Detect which cell encompasses the target text, then output its [x, y] center coordinate. 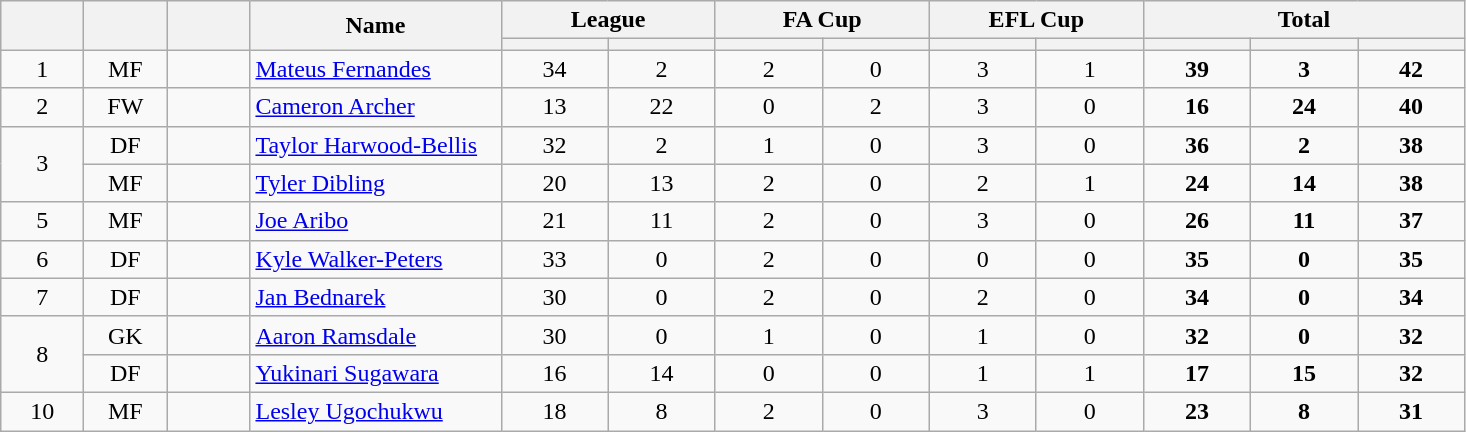
21 [554, 221]
GK [126, 335]
Kyle Walker-Peters [376, 259]
39 [1196, 69]
Jan Bednarek [376, 297]
6 [42, 259]
Joe Aribo [376, 221]
20 [554, 183]
26 [1196, 221]
FA Cup [822, 20]
23 [1196, 411]
42 [1412, 69]
37 [1412, 221]
Lesley Ugochukwu [376, 411]
36 [1196, 145]
League [608, 20]
40 [1412, 107]
10 [42, 411]
EFL Cup [1036, 20]
33 [554, 259]
Mateus Fernandes [376, 69]
Cameron Archer [376, 107]
15 [1304, 373]
Name [376, 26]
17 [1196, 373]
Taylor Harwood-Bellis [376, 145]
Aaron Ramsdale [376, 335]
Yukinari Sugawara [376, 373]
FW [126, 107]
Total [1304, 20]
5 [42, 221]
7 [42, 297]
18 [554, 411]
22 [662, 107]
Tyler Dibling [376, 183]
31 [1412, 411]
